Provide the [X, Y] coordinate of the cell's center where the given text is located.  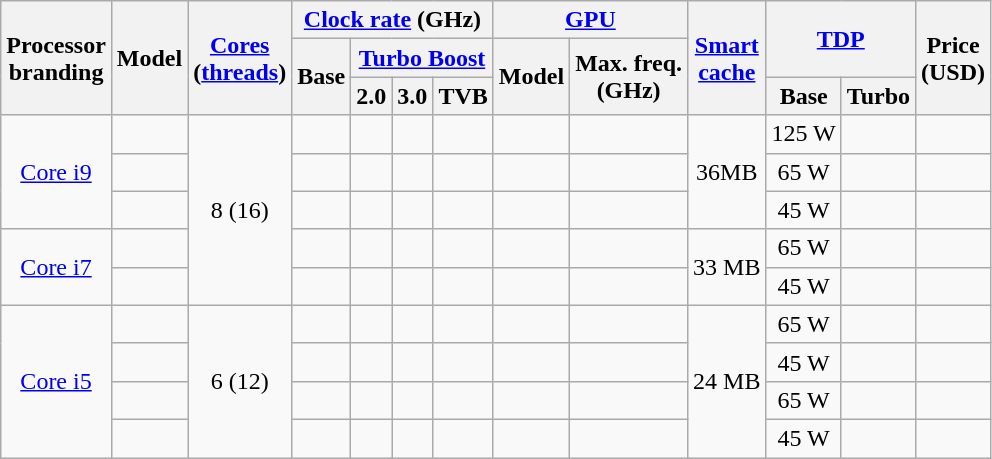
Core i9 [56, 172]
Processorbranding [56, 58]
36MB [727, 172]
GPU [590, 20]
TDP [841, 39]
6 (12) [240, 381]
Turbo [878, 96]
2.0 [372, 96]
TVB [463, 96]
Turbo Boost [422, 58]
125 W [804, 134]
Clock rate (GHz) [393, 20]
Core i5 [56, 381]
Price (USD) [954, 58]
8 (16) [240, 210]
Max. freq.(GHz) [629, 77]
Cores(threads) [240, 58]
24 MB [727, 381]
33 MB [727, 267]
Core i7 [56, 267]
3.0 [412, 96]
Smartcache [727, 58]
